Return the (x, y) coordinate for the center point of the cell that contains the specified text.  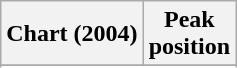
Chart (2004) (72, 34)
Peakposition (189, 34)
